Provide the (X, Y) coordinate of the cell's center where the given text is located.  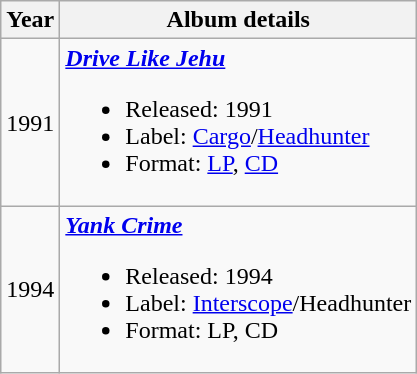
1994 (30, 290)
1991 (30, 122)
Year (30, 20)
Yank CrimeReleased: 1994Label: Interscope/HeadhunterFormat: LP, CD (238, 290)
Drive Like JehuReleased: 1991Label: Cargo/HeadhunterFormat: LP, CD (238, 122)
Album details (238, 20)
